Find where the given text appears and provide that cell's center as (x, y) coordinate. 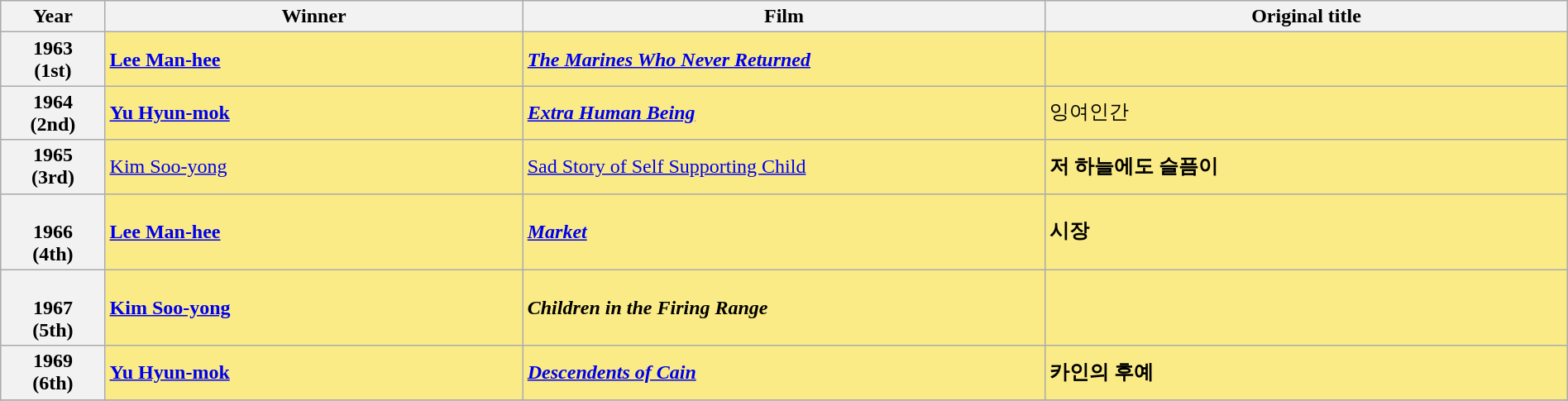
1969(6th) (53, 372)
1967(5th) (53, 308)
1963(1st) (53, 60)
저 하늘에도 슬픔이 (1307, 167)
Winner (314, 17)
1965(3rd) (53, 167)
1966(4th) (53, 232)
Film (784, 17)
Sad Story of Self Supporting Child (784, 167)
Original title (1307, 17)
1964(2nd) (53, 112)
Extra Human Being (784, 112)
Descendents of Cain (784, 372)
잉여인간 (1307, 112)
The Marines Who Never Returned (784, 60)
시장 (1307, 232)
Year (53, 17)
Market (784, 232)
카인의 후예 (1307, 372)
Children in the Firing Range (784, 308)
